Return (x, y) of the center of cell containing provided text 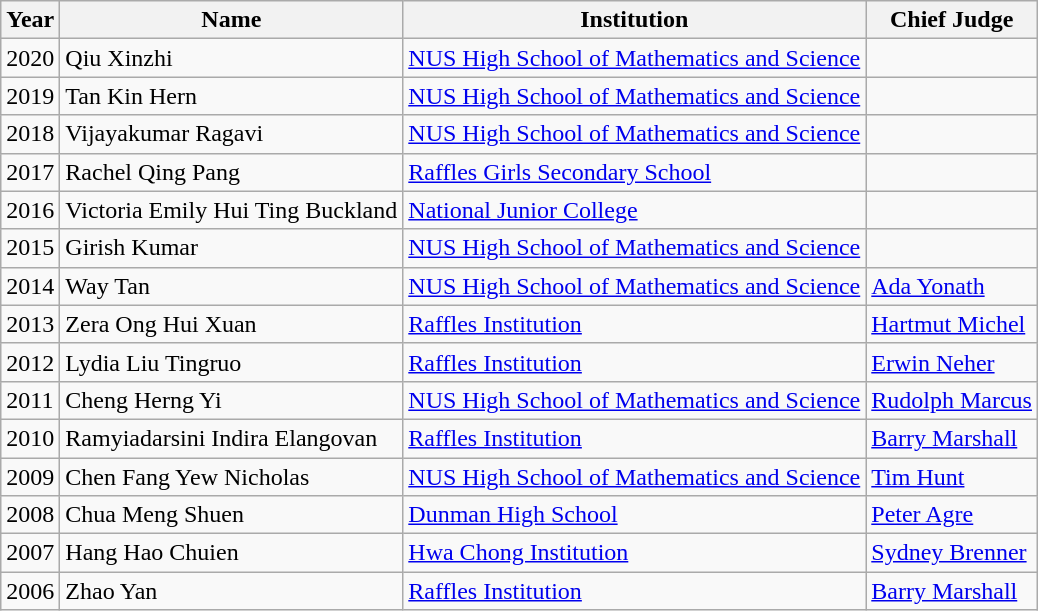
Cheng Herng Yi (232, 400)
2015 (30, 248)
Erwin Neher (952, 362)
Hang Hao Chuien (232, 553)
National Junior College (634, 210)
2012 (30, 362)
Vijayakumar Ragavi (232, 134)
Chief Judge (952, 20)
Dunman High School (634, 515)
Name (232, 20)
Ada Yonath (952, 286)
Year (30, 20)
Hwa Chong Institution (634, 553)
Lydia Liu Tingruo (232, 362)
2007 (30, 553)
Victoria Emily Hui Ting Buckland (232, 210)
2020 (30, 58)
2018 (30, 134)
2014 (30, 286)
Rudolph Marcus (952, 400)
2017 (30, 172)
2013 (30, 324)
Tan Kin Hern (232, 96)
2008 (30, 515)
2011 (30, 400)
Zhao Yan (232, 591)
Zera Ong Hui Xuan (232, 324)
Chua Meng Shuen (232, 515)
Girish Kumar (232, 248)
Chen Fang Yew Nicholas (232, 477)
Peter Agre (952, 515)
Qiu Xinzhi (232, 58)
2006 (30, 591)
2016 (30, 210)
Ramyiadarsini Indira Elangovan (232, 438)
2009 (30, 477)
Tim Hunt (952, 477)
Way Tan (232, 286)
Hartmut Michel (952, 324)
2010 (30, 438)
Raffles Girls Secondary School (634, 172)
Rachel Qing Pang (232, 172)
Sydney Brenner (952, 553)
2019 (30, 96)
Institution (634, 20)
